Pinpoint the cell where the given text exists, returning its (X, Y) midpoint coordinate. 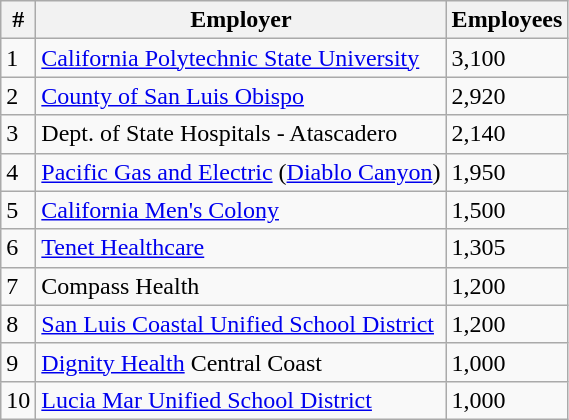
2 (18, 96)
1,950 (507, 172)
County of San Luis Obispo (241, 96)
Employer (241, 20)
Tenet Healthcare (241, 248)
Compass Health (241, 286)
Employees (507, 20)
3 (18, 134)
6 (18, 248)
5 (18, 210)
4 (18, 172)
Dept. of State Hospitals - Atascadero (241, 134)
9 (18, 362)
San Luis Coastal Unified School District (241, 324)
1 (18, 58)
Pacific Gas and Electric (Diablo Canyon) (241, 172)
California Men's Colony (241, 210)
1,305 (507, 248)
2,140 (507, 134)
Dignity Health Central Coast (241, 362)
8 (18, 324)
2,920 (507, 96)
California Polytechnic State University (241, 58)
3,100 (507, 58)
7 (18, 286)
Lucia Mar Unified School District (241, 400)
1,500 (507, 210)
# (18, 20)
10 (18, 400)
